For the text-containing cell, return its midpoint in (x, y) coordinate format. 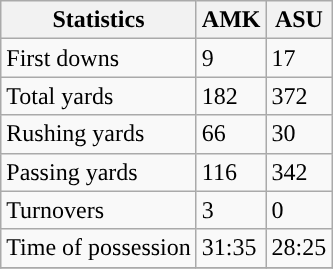
AMK (231, 20)
Passing yards (99, 172)
66 (231, 134)
Total yards (99, 96)
372 (299, 96)
Statistics (99, 20)
17 (299, 58)
0 (299, 210)
3 (231, 210)
31:35 (231, 248)
116 (231, 172)
9 (231, 58)
Rushing yards (99, 134)
Turnovers (99, 210)
28:25 (299, 248)
342 (299, 172)
ASU (299, 20)
182 (231, 96)
Time of possession (99, 248)
First downs (99, 58)
30 (299, 134)
